Determine the (X, Y) coordinate at the center of the cell enclosing the given text.  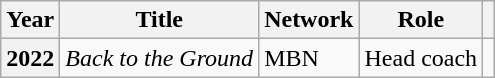
Title (160, 20)
Role (421, 20)
2022 (30, 58)
MBN (309, 58)
Year (30, 20)
Network (309, 20)
Back to the Ground (160, 58)
Head coach (421, 58)
